Detect which cell encompasses the target text, then output its [X, Y] center coordinate. 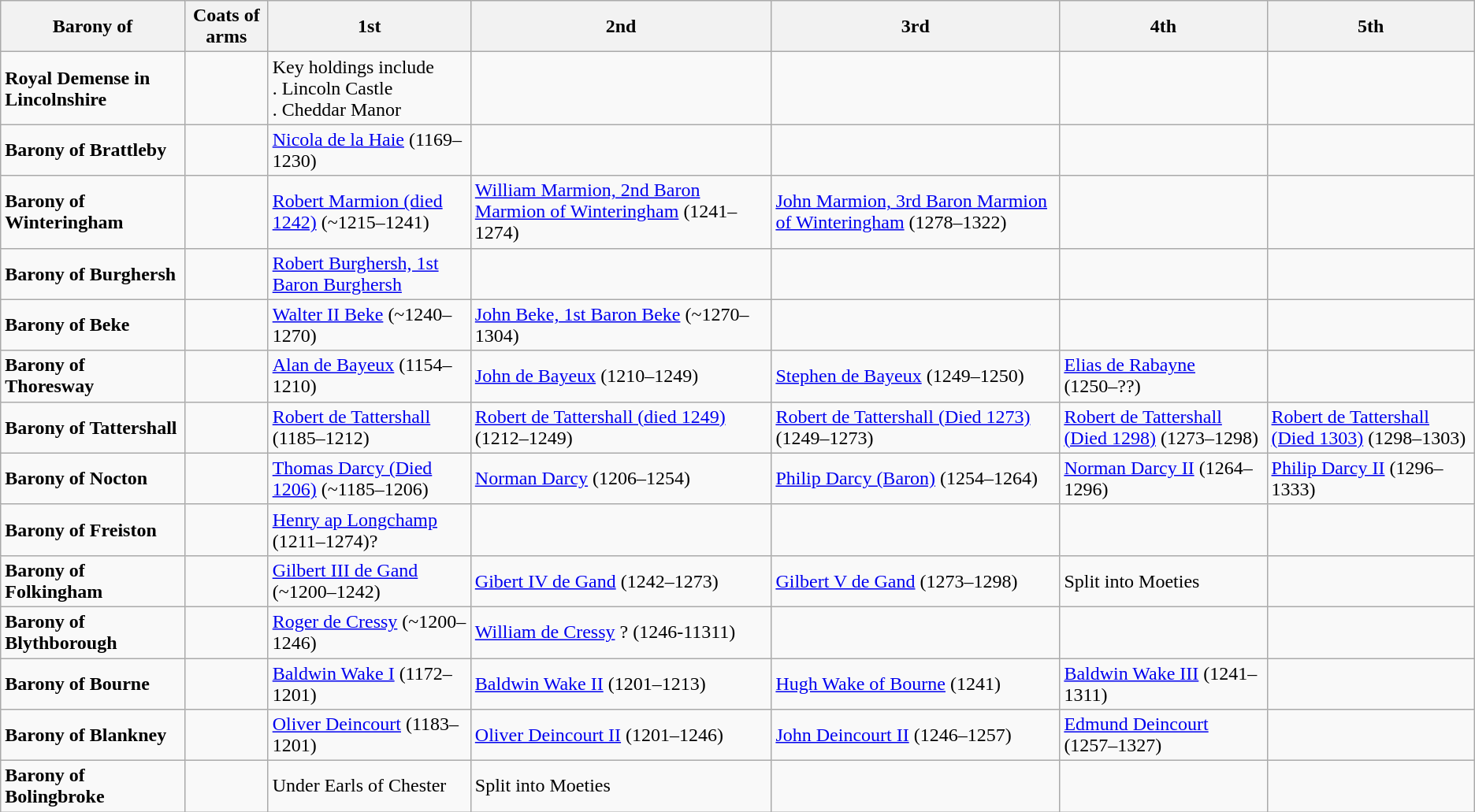
Alan de Bayeux (1154–1210) [369, 376]
Stephen de Bayeux (1249–1250) [916, 376]
Roger de Cressy (~1200–1246) [369, 632]
John Deincourt II (1246–1257) [916, 736]
Robert de Tattershall (Died 1273) (1249–1273) [916, 427]
Robert de Tattershall (1185–1212) [369, 427]
Barony of Thoresway [93, 376]
1st [369, 27]
Hugh Wake of Bourne (1241) [916, 684]
Gilbert III de Gand (~1200–1242) [369, 581]
Barony of Brattleby [93, 150]
Baldwin Wake I (1172–1201) [369, 684]
Barony of Nocton [93, 479]
Elias de Rabayne (1250–??) [1163, 376]
Philip Darcy II (1296–1333) [1371, 479]
Henry ap Longchamp (1211–1274)? [369, 529]
Norman Darcy II (1264–1296) [1163, 479]
William de Cressy ? (1246-11311) [621, 632]
Norman Darcy (1206–1254) [621, 479]
4th [1163, 27]
Baldwin Wake III (1241–1311) [1163, 684]
Walter II Beke (~1240–1270) [369, 324]
Key holdings include. Lincoln Castle. Cheddar Manor [369, 88]
Barony of [93, 27]
Thomas Darcy (Died 1206) (~1185–1206) [369, 479]
2nd [621, 27]
Barony of Tattershall [93, 427]
Nicola de la Haie (1169–1230) [369, 150]
John Marmion, 3rd Baron Marmion of Winteringham (1278–1322) [916, 212]
Baldwin Wake II (1201–1213) [621, 684]
Edmund Deincourt (1257–1327) [1163, 736]
Barony of Beke [93, 324]
Oliver Deincourt (1183–1201) [369, 736]
Coats of arms [226, 27]
Barony of Winteringham [93, 212]
Barony of Burghersh [93, 274]
Barony of Bourne [93, 684]
Oliver Deincourt II (1201–1246) [621, 736]
Barony of Bolingbroke [93, 786]
William Marmion, 2nd Baron Marmion of Winteringham (1241–1274) [621, 212]
Robert de Tattershall (Died 1303) (1298–1303) [1371, 427]
3rd [916, 27]
Robert Burghersh, 1st Baron Burghersh [369, 274]
Barony of Blythborough [93, 632]
Gibert IV de Gand (1242–1273) [621, 581]
Robert de Tattershall (Died 1298) (1273–1298) [1163, 427]
Gilbert V de Gand (1273–1298) [916, 581]
Philip Darcy (Baron) (1254–1264) [916, 479]
Royal Demense in Lincolnshire [93, 88]
Barony of Folkingham [93, 581]
Barony of Blankney [93, 736]
5th [1371, 27]
Robert Marmion (died 1242) (~1215–1241) [369, 212]
Robert de Tattershall (died 1249) (1212–1249) [621, 427]
John de Bayeux (1210–1249) [621, 376]
Barony of Freiston [93, 529]
Under Earls of Chester [369, 786]
John Beke, 1st Baron Beke (~1270–1304) [621, 324]
